Scan for the cell matching the given text and deliver its (x, y) coordinate at center. 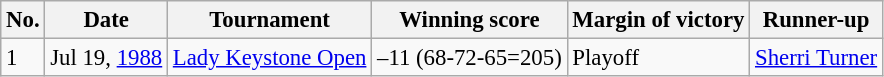
No. (23, 20)
Winning score (470, 20)
Tournament (270, 20)
1 (23, 58)
Lady Keystone Open (270, 58)
Runner-up (816, 20)
Margin of victory (658, 20)
Playoff (658, 58)
Sherri Turner (816, 58)
Jul 19, 1988 (106, 58)
–11 (68-72-65=205) (470, 58)
Date (106, 20)
